Locate the cell with the specified text and output its [x, y] center coordinate. 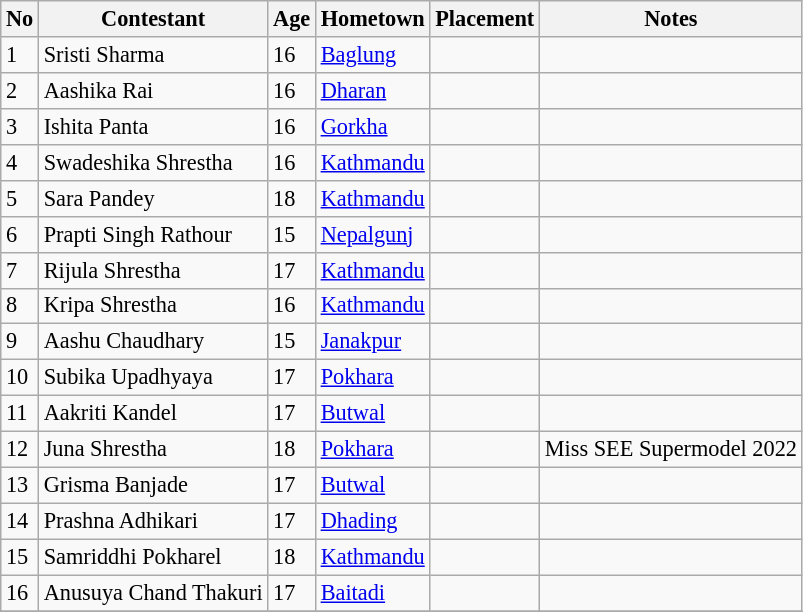
Contestant [152, 19]
9 [20, 342]
Rijula Shrestha [152, 270]
2 [20, 90]
5 [20, 198]
4 [20, 162]
Swadeshika Shrestha [152, 162]
Grisma Banjade [152, 485]
Anusuya Chand Thakuri [152, 593]
Sara Pandey [152, 198]
Dhading [372, 521]
Miss SEE Supermodel 2022 [672, 450]
No [20, 19]
Baglung [372, 55]
Baitadi [372, 593]
11 [20, 414]
Aashika Rai [152, 90]
7 [20, 270]
3 [20, 126]
12 [20, 450]
Sristi Sharma [152, 55]
Notes [672, 19]
Subika Upadhyaya [152, 378]
Aashu Chaudhary [152, 342]
Gorkha [372, 126]
13 [20, 485]
Aakriti Kandel [152, 414]
Juna Shrestha [152, 450]
Samriddhi Pokharel [152, 557]
Hometown [372, 19]
Ishita Panta [152, 126]
14 [20, 521]
10 [20, 378]
1 [20, 55]
Janakpur [372, 342]
Prapti Singh Rathour [152, 234]
Age [292, 19]
Placement [485, 19]
8 [20, 306]
Kripa Shrestha [152, 306]
Prashna Adhikari [152, 521]
Nepalgunj [372, 234]
Dharan [372, 90]
6 [20, 234]
